Find where the given text appears and provide that cell's center as (x, y) coordinate. 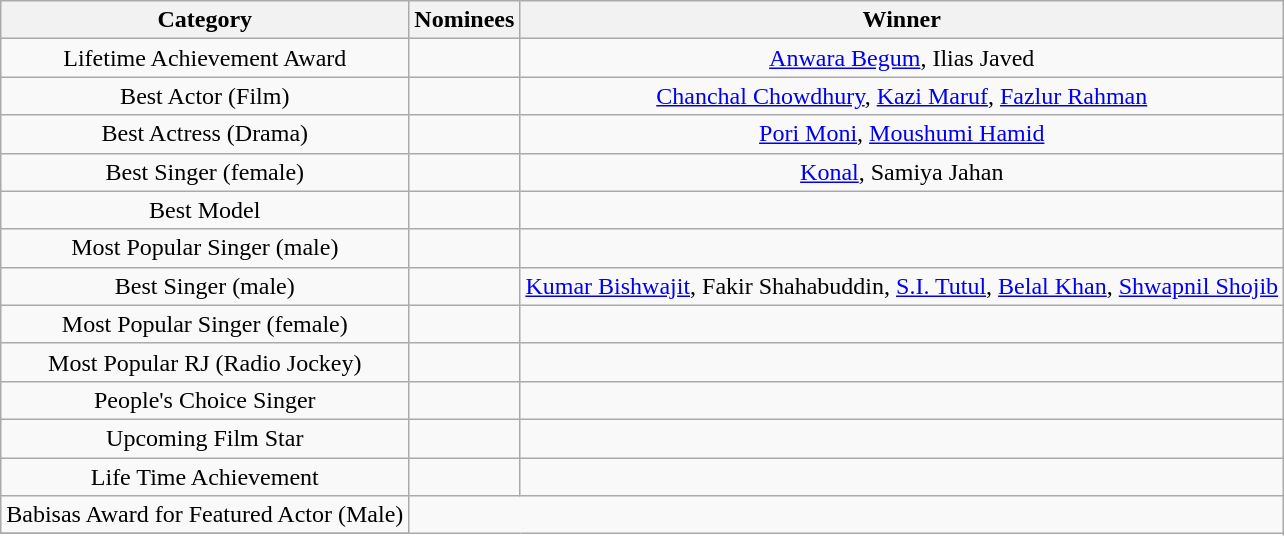
Konal, Samiya Jahan (902, 172)
Anwara Begum, Ilias Javed (902, 58)
Chanchal Chowdhury, Kazi Maruf, Fazlur Rahman (902, 96)
Best Actor (Film) (205, 96)
People's Choice Singer (205, 400)
Most Popular RJ (Radio Jockey) (205, 362)
Life Time Achievement (205, 477)
Most Popular Singer (female) (205, 324)
Kumar Bishwajit, Fakir Shahabuddin, S.I. Tutul, Belal Khan, Shwapnil Shojib (902, 286)
Category (205, 20)
Best Singer (male) (205, 286)
Best Model (205, 210)
Lifetime Achievement Award (205, 58)
Most Popular Singer (male) (205, 248)
Best Singer (female) (205, 172)
Nominees (464, 20)
Best Actress (Drama) (205, 134)
Winner (902, 20)
Upcoming Film Star (205, 438)
Babisas Award for Featured Actor (Male) (205, 515)
Pori Moni, Moushumi Hamid (902, 134)
